For the text-containing cell, return its midpoint in (x, y) coordinate format. 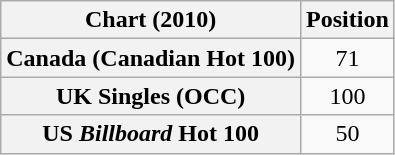
UK Singles (OCC) (151, 96)
US Billboard Hot 100 (151, 134)
Chart (2010) (151, 20)
Canada (Canadian Hot 100) (151, 58)
50 (348, 134)
100 (348, 96)
Position (348, 20)
71 (348, 58)
